Search for the cell housing the specified text and yield its [X, Y] center coordinate. 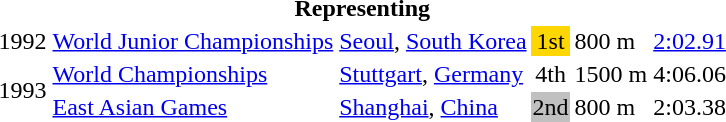
Stuttgart, Germany [433, 74]
World Championships [193, 74]
1500 m [611, 74]
1st [550, 41]
2nd [550, 107]
Shanghai, China [433, 107]
East Asian Games [193, 107]
World Junior Championships [193, 41]
Seoul, South Korea [433, 41]
4th [550, 74]
